Pinpoint the cell where the given text exists, returning its (X, Y) midpoint coordinate. 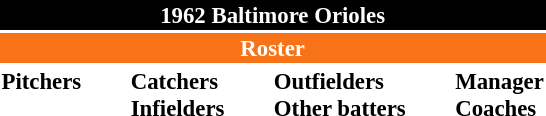
1962 Baltimore Orioles (272, 15)
Roster (272, 48)
